For the text-containing cell, return its midpoint in (x, y) coordinate format. 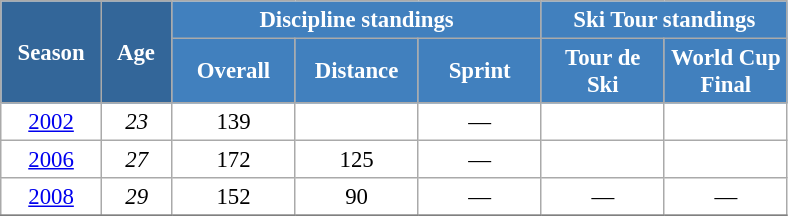
90 (356, 197)
Season (52, 52)
23 (136, 122)
Ski Tour standings (664, 20)
139 (234, 122)
Sprint (480, 72)
172 (234, 160)
29 (136, 197)
2002 (52, 122)
2008 (52, 197)
Discipline standings (356, 20)
2006 (52, 160)
World CupFinal (726, 72)
Tour deSki (602, 72)
125 (356, 160)
27 (136, 160)
Overall (234, 72)
Age (136, 52)
Distance (356, 72)
152 (234, 197)
